Return [x, y] of the center of cell containing provided text 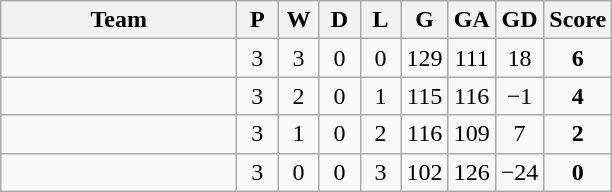
GD [520, 20]
Score [578, 20]
111 [472, 58]
7 [520, 134]
4 [578, 96]
−1 [520, 96]
Team [119, 20]
L [380, 20]
129 [424, 58]
126 [472, 172]
18 [520, 58]
W [298, 20]
6 [578, 58]
115 [424, 96]
G [424, 20]
P [258, 20]
109 [472, 134]
−24 [520, 172]
102 [424, 172]
GA [472, 20]
D [340, 20]
